Find where the given text appears and provide that cell's center as [X, Y] coordinate. 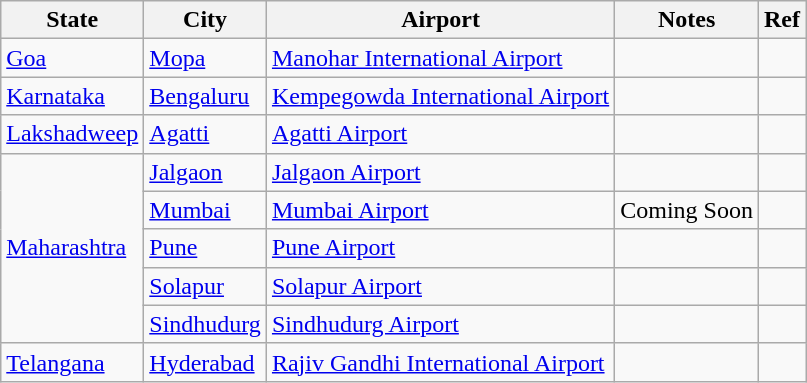
Lakshadweep [72, 134]
Rajiv Gandhi International Airport [440, 362]
State [72, 20]
Kempegowda International Airport [440, 96]
Coming Soon [687, 210]
Jalgaon Airport [440, 172]
Airport [440, 20]
Karnataka [72, 96]
Solapur [206, 286]
Notes [687, 20]
Pune [206, 248]
Hyderabad [206, 362]
Sindhudurg [206, 324]
Maharashtra [72, 248]
Telangana [72, 362]
City [206, 20]
Agatti Airport [440, 134]
Bengaluru [206, 96]
Agatti [206, 134]
Mumbai Airport [440, 210]
Sindhudurg Airport [440, 324]
Pune Airport [440, 248]
Ref [782, 20]
Manohar International Airport [440, 58]
Solapur Airport [440, 286]
Mopa [206, 58]
Mumbai [206, 210]
Goa [72, 58]
Jalgaon [206, 172]
